Identify which cell holds the provided text, then report its (X, Y) central coordinate. 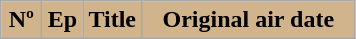
Ep (62, 20)
Original air date (248, 20)
Nº (22, 20)
Title (112, 20)
